Determine the (x, y) coordinate at the center of the cell enclosing the given text.  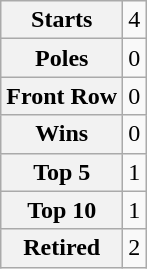
4 (134, 20)
Starts (62, 20)
Poles (62, 58)
Front Row (62, 96)
Wins (62, 134)
2 (134, 248)
Retired (62, 248)
Top 5 (62, 172)
Top 10 (62, 210)
